From the cell containing the given text, extract its center point as (x, y) coordinate. 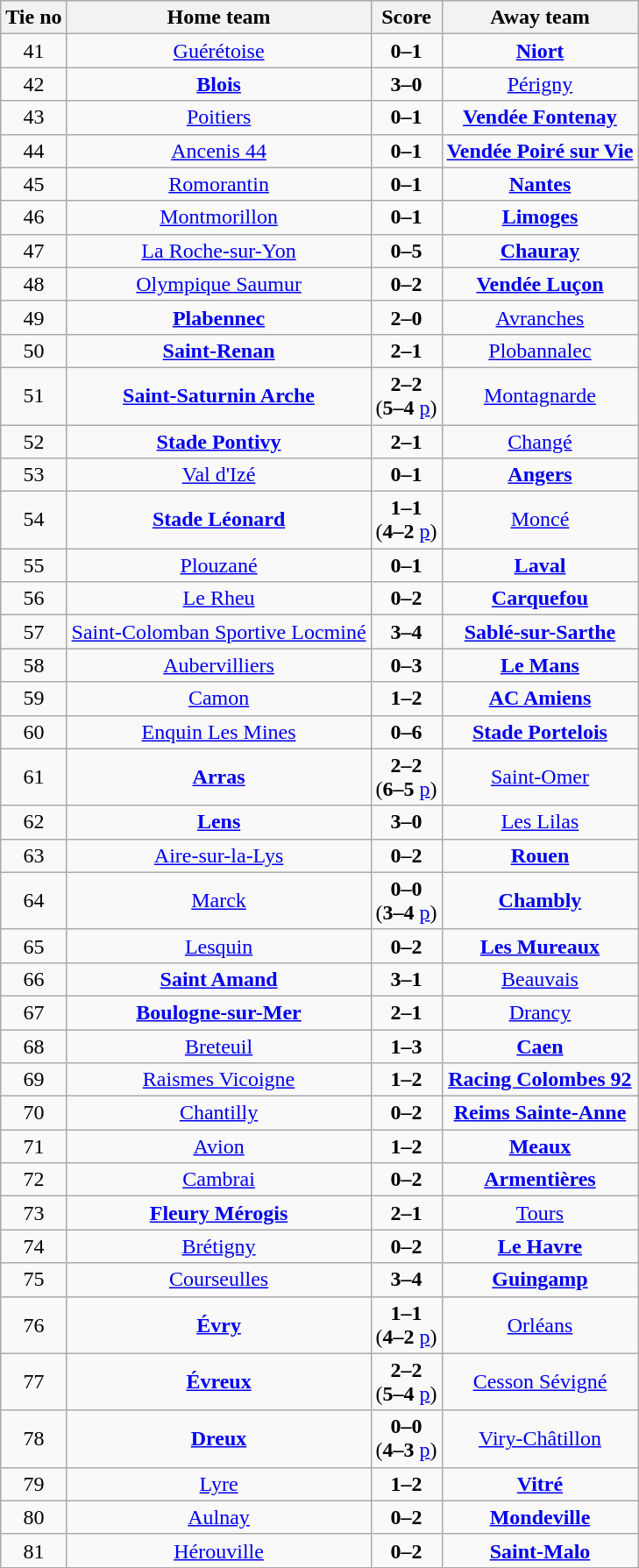
Aire-sur-la-Lys (219, 855)
Olympique Saumur (219, 284)
Avranches (540, 317)
3–1 (407, 979)
Viry-Châtillon (540, 1439)
Lyre (219, 1484)
61 (33, 777)
65 (33, 946)
64 (33, 901)
51 (33, 396)
Val d'Izé (219, 475)
Le Rheu (219, 599)
Guingamp (540, 1280)
Saint-Malo (540, 1550)
2–2 (6–5 p) (407, 777)
67 (33, 1012)
Vendée Luçon (540, 284)
Romorantin (219, 184)
75 (33, 1280)
Enquin Les Mines (219, 732)
44 (33, 151)
Moncé (540, 521)
0–5 (407, 251)
0–0 (3–4 p) (407, 901)
Orléans (540, 1325)
Stade Portelois (540, 732)
60 (33, 732)
71 (33, 1146)
Plabennec (219, 317)
Niort (540, 51)
Évreux (219, 1381)
72 (33, 1180)
Cambrai (219, 1180)
73 (33, 1213)
Angers (540, 475)
Drancy (540, 1012)
Home team (219, 18)
Camon (219, 699)
Away team (540, 18)
63 (33, 855)
Vendée Poiré sur Vie (540, 151)
Limoges (540, 217)
Saint-Omer (540, 777)
Plobannalec (540, 351)
46 (33, 217)
68 (33, 1046)
77 (33, 1381)
Périgny (540, 84)
AC Amiens (540, 699)
69 (33, 1080)
Meaux (540, 1146)
Vitré (540, 1484)
66 (33, 979)
Lesquin (219, 946)
45 (33, 184)
Caen (540, 1046)
76 (33, 1325)
Hérouville (219, 1550)
62 (33, 822)
58 (33, 665)
Saint-Renan (219, 351)
48 (33, 284)
Saint Amand (219, 979)
Montagnarde (540, 396)
Lens (219, 822)
Brétigny (219, 1246)
70 (33, 1113)
Mondeville (540, 1517)
Aulnay (219, 1517)
Les Lilas (540, 822)
Changé (540, 441)
80 (33, 1517)
Marck (219, 901)
Saint-Saturnin Arche (219, 396)
Cesson Sévigné (540, 1381)
43 (33, 117)
Aubervilliers (219, 665)
Montmorillon (219, 217)
78 (33, 1439)
Racing Colombes 92 (540, 1080)
Avion (219, 1146)
Arras (219, 777)
Nantes (540, 184)
Boulogne-sur-Mer (219, 1012)
49 (33, 317)
Breteuil (219, 1046)
Évry (219, 1325)
Ancenis 44 (219, 151)
Stade Pontivy (219, 441)
Chantilly (219, 1113)
59 (33, 699)
79 (33, 1484)
74 (33, 1246)
54 (33, 521)
Plouzané (219, 565)
56 (33, 599)
Dreux (219, 1439)
Laval (540, 565)
2–0 (407, 317)
Le Havre (540, 1246)
Chambly (540, 901)
55 (33, 565)
Armentières (540, 1180)
Tours (540, 1213)
Stade Léonard (219, 521)
Vendée Fontenay (540, 117)
57 (33, 632)
Raismes Vicoigne (219, 1080)
0–0 (4–3 p) (407, 1439)
Poitiers (219, 117)
Fleury Mérogis (219, 1213)
Reims Sainte-Anne (540, 1113)
42 (33, 84)
50 (33, 351)
Le Mans (540, 665)
Blois (219, 84)
Saint-Colomban Sportive Locminé (219, 632)
41 (33, 51)
81 (33, 1550)
47 (33, 251)
52 (33, 441)
Courseulles (219, 1280)
1–3 (407, 1046)
La Roche-sur-Yon (219, 251)
Les Mureaux (540, 946)
Sablé-sur-Sarthe (540, 632)
Chauray (540, 251)
Tie no (33, 18)
53 (33, 475)
Rouen (540, 855)
0–3 (407, 665)
Beauvais (540, 979)
0–6 (407, 732)
Score (407, 18)
Carquefou (540, 599)
Guérétoise (219, 51)
